Extract the (X, Y) coordinate from the center of the cell holding the provided text.  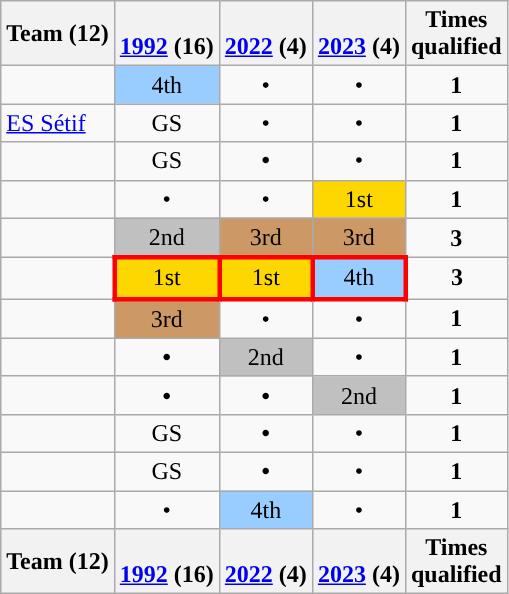
ES Sétif (58, 123)
